Capture the cell that displays the provided text and extract its (X, Y) central coordinate. 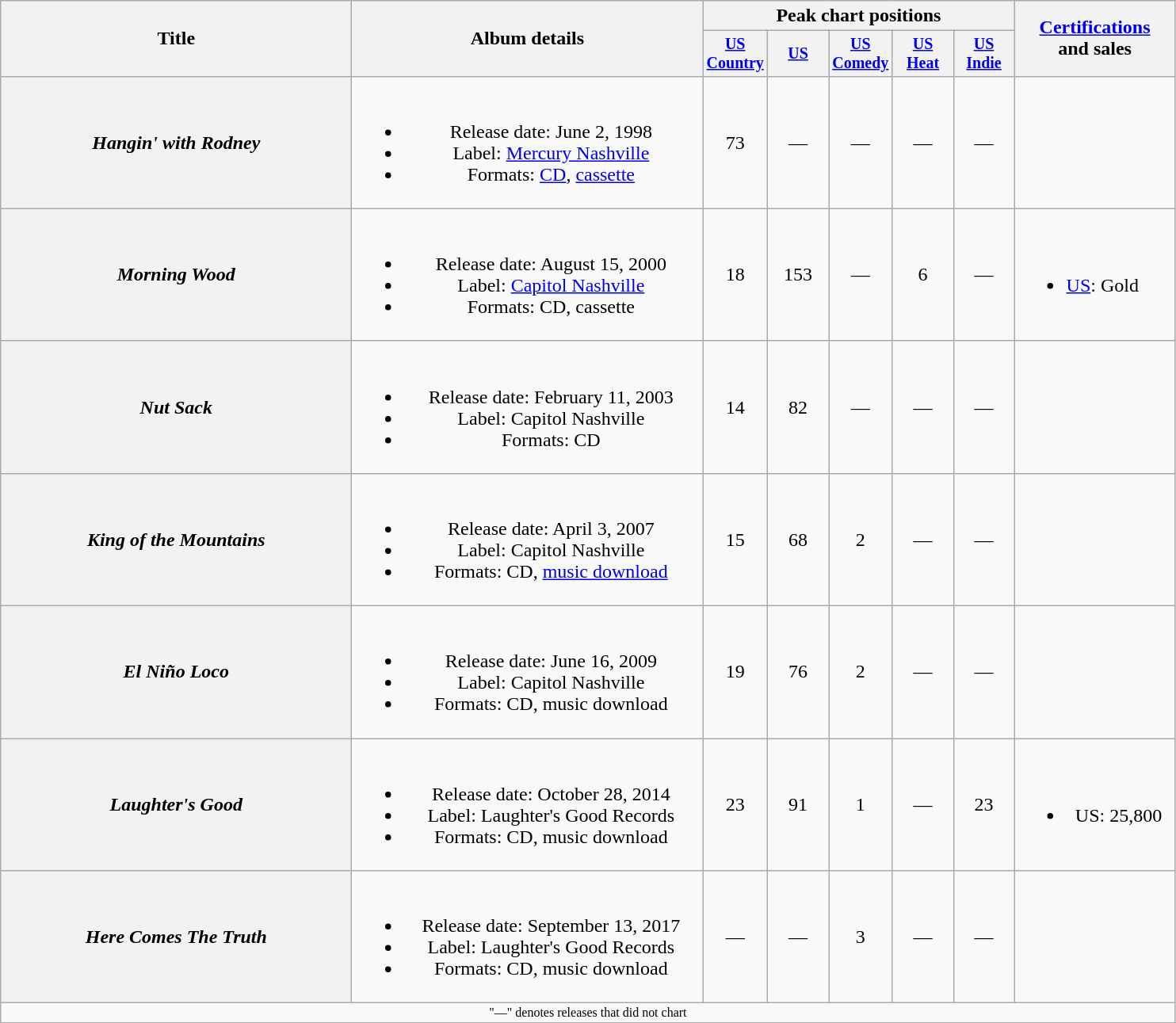
19 (735, 672)
15 (735, 539)
Release date: June 16, 2009Label: Capitol NashvilleFormats: CD, music download (528, 672)
King of the Mountains (176, 539)
73 (735, 143)
18 (735, 274)
Album details (528, 39)
1 (861, 805)
US: 25,800 (1095, 805)
US Country (735, 54)
82 (799, 407)
"—" denotes releases that did not chart (588, 1013)
Release date: June 2, 1998Label: Mercury NashvilleFormats: CD, cassette (528, 143)
Hangin' with Rodney (176, 143)
Morning Wood (176, 274)
Peak chart positions (859, 16)
Title (176, 39)
Nut Sack (176, 407)
91 (799, 805)
US (799, 54)
153 (799, 274)
68 (799, 539)
US Comedy (861, 54)
6 (922, 274)
Release date: February 11, 2003Label: Capitol NashvilleFormats: CD (528, 407)
US: Gold (1095, 274)
Release date: October 28, 2014Label: Laughter's Good RecordsFormats: CD, music download (528, 805)
76 (799, 672)
Laughter's Good (176, 805)
El Niño Loco (176, 672)
US Indie (984, 54)
Release date: April 3, 2007Label: Capitol NashvilleFormats: CD, music download (528, 539)
Here Comes The Truth (176, 937)
Release date: August 15, 2000Label: Capitol NashvilleFormats: CD, cassette (528, 274)
3 (861, 937)
Release date: September 13, 2017Label: Laughter's Good RecordsFormats: CD, music download (528, 937)
Certificationsand sales (1095, 39)
14 (735, 407)
USHeat (922, 54)
